Detect which cell encompasses the target text, then output its (x, y) center coordinate. 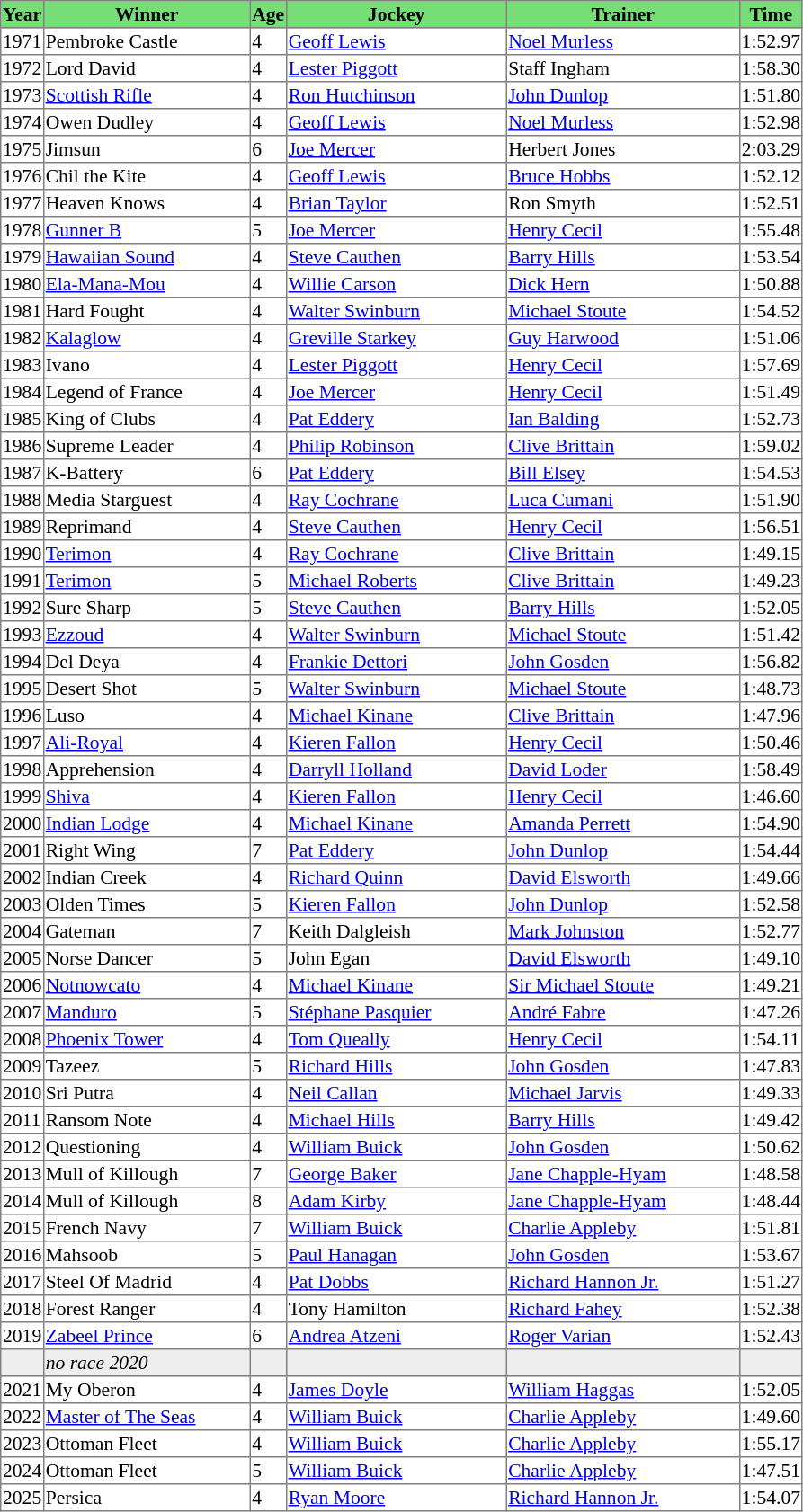
Indian Creek (147, 877)
Ron Hutchinson (396, 95)
1:52.38 (771, 1309)
Zabeel Prince (147, 1336)
1985 (22, 419)
1993 (22, 635)
Pembroke Castle (147, 41)
1974 (22, 122)
1:52.98 (771, 122)
Ryan Moore (396, 1498)
1:54.07 (771, 1498)
2009 (22, 1066)
8 (268, 1201)
1975 (22, 149)
2007 (22, 1012)
1987 (22, 473)
Owen Dudley (147, 122)
1:54.11 (771, 1039)
1:58.49 (771, 769)
Jockey (396, 14)
Ransom Note (147, 1120)
Richard Fahey (623, 1309)
1:53.67 (771, 1255)
1983 (22, 365)
1:50.62 (771, 1147)
2019 (22, 1336)
1:48.58 (771, 1174)
no race 2020 (147, 1363)
1:51.80 (771, 95)
Persica (147, 1498)
Dick Hern (623, 284)
Legend of France (147, 392)
Time (771, 14)
King of Clubs (147, 419)
1991 (22, 581)
1:47.51 (771, 1471)
2023 (22, 1444)
1:49.10 (771, 958)
1:52.43 (771, 1336)
French Navy (147, 1228)
Master of The Seas (147, 1417)
David Loder (623, 769)
Richard Hills (396, 1066)
2025 (22, 1498)
1:50.88 (771, 284)
1:49.33 (771, 1093)
2:03.29 (771, 149)
1:52.77 (771, 931)
Forest Ranger (147, 1309)
Sure Sharp (147, 608)
2010 (22, 1093)
Roger Varian (623, 1336)
Jimsun (147, 149)
Year (22, 14)
1:59.02 (771, 446)
1977 (22, 203)
1:52.97 (771, 41)
Winner (147, 14)
Michael Roberts (396, 581)
1:49.66 (771, 877)
1:54.44 (771, 850)
1:49.60 (771, 1417)
1986 (22, 446)
2000 (22, 823)
Luso (147, 716)
2004 (22, 931)
Olden Times (147, 904)
Tony Hamilton (396, 1309)
1:51.49 (771, 392)
Darryll Holland (396, 769)
1:54.90 (771, 823)
1982 (22, 338)
1:55.48 (771, 230)
Media Starguest (147, 500)
1971 (22, 41)
Ali-Royal (147, 743)
2021 (22, 1390)
Herbert Jones (623, 149)
1989 (22, 527)
1:51.81 (771, 1228)
Ezzoud (147, 635)
Ela-Mana-Mou (147, 284)
Hawaiian Sound (147, 257)
Andrea Atzeni (396, 1336)
Right Wing (147, 850)
Phoenix Tower (147, 1039)
1:58.30 (771, 68)
Trainer (623, 14)
2003 (22, 904)
Frankie Dettori (396, 662)
1980 (22, 284)
1:51.90 (771, 500)
1:49.15 (771, 554)
Questioning (147, 1147)
1973 (22, 95)
Greville Starkey (396, 338)
1:50.46 (771, 743)
Indian Lodge (147, 823)
1:48.44 (771, 1201)
Keith Dalgleish (396, 931)
Age (268, 14)
1972 (22, 68)
1:47.26 (771, 1012)
Scottish Rifle (147, 95)
1:54.52 (771, 311)
1979 (22, 257)
1978 (22, 230)
1984 (22, 392)
2002 (22, 877)
1995 (22, 689)
Shiva (147, 796)
2013 (22, 1174)
2022 (22, 1417)
James Doyle (396, 1390)
Bruce Hobbs (623, 176)
Sir Michael Stoute (623, 985)
Apprehension (147, 769)
1:49.23 (771, 581)
1:52.12 (771, 176)
Stéphane Pasquier (396, 1012)
Neil Callan (396, 1093)
2016 (22, 1255)
André Fabre (623, 1012)
2017 (22, 1282)
Chil the Kite (147, 176)
Tazeez (147, 1066)
1:51.42 (771, 635)
Heaven Knows (147, 203)
2008 (22, 1039)
1:54.53 (771, 473)
Del Deya (147, 662)
K-Battery (147, 473)
1996 (22, 716)
1999 (22, 796)
Adam Kirby (396, 1201)
Norse Dancer (147, 958)
2014 (22, 1201)
Ron Smyth (623, 203)
1:47.83 (771, 1066)
William Haggas (623, 1390)
Lord David (147, 68)
1:49.42 (771, 1120)
Ian Balding (623, 419)
Brian Taylor (396, 203)
1:55.17 (771, 1444)
1:51.06 (771, 338)
Gateman (147, 931)
1990 (22, 554)
Sri Putra (147, 1093)
1:57.69 (771, 365)
2018 (22, 1309)
Steel Of Madrid (147, 1282)
1:48.73 (771, 689)
1997 (22, 743)
George Baker (396, 1174)
1994 (22, 662)
1998 (22, 769)
Willie Carson (396, 284)
Kalaglow (147, 338)
Ivano (147, 365)
2006 (22, 985)
2005 (22, 958)
1:47.96 (771, 716)
2001 (22, 850)
Hard Fought (147, 311)
Notnowcato (147, 985)
2012 (22, 1147)
Guy Harwood (623, 338)
Luca Cumani (623, 500)
Tom Queally (396, 1039)
Desert Shot (147, 689)
1981 (22, 311)
1:52.58 (771, 904)
Bill Elsey (623, 473)
1988 (22, 500)
1:52.73 (771, 419)
Michael Hills (396, 1120)
1:56.82 (771, 662)
1:53.54 (771, 257)
2024 (22, 1471)
Philip Robinson (396, 446)
Pat Dobbs (396, 1282)
Gunner B (147, 230)
2015 (22, 1228)
Mahsoob (147, 1255)
Manduro (147, 1012)
1992 (22, 608)
Mark Johnston (623, 931)
1:51.27 (771, 1282)
My Oberon (147, 1390)
John Egan (396, 958)
Paul Hanagan (396, 1255)
Richard Quinn (396, 877)
1:46.60 (771, 796)
Michael Jarvis (623, 1093)
Reprimand (147, 527)
1:56.51 (771, 527)
1:52.51 (771, 203)
Amanda Perrett (623, 823)
Staff Ingham (623, 68)
Supreme Leader (147, 446)
2011 (22, 1120)
1976 (22, 176)
1:49.21 (771, 985)
